Pinpoint the cell where the given text exists, returning its [X, Y] midpoint coordinate. 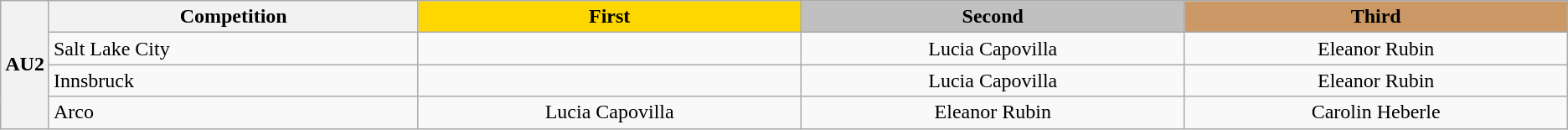
AU2 [25, 65]
Innsbruck [233, 81]
Salt Lake City [233, 49]
Arco [233, 112]
Second [993, 17]
Carolin Heberle [1375, 112]
Third [1375, 17]
Competition [233, 17]
First [610, 17]
